Return [X, Y] of the center of cell containing provided text 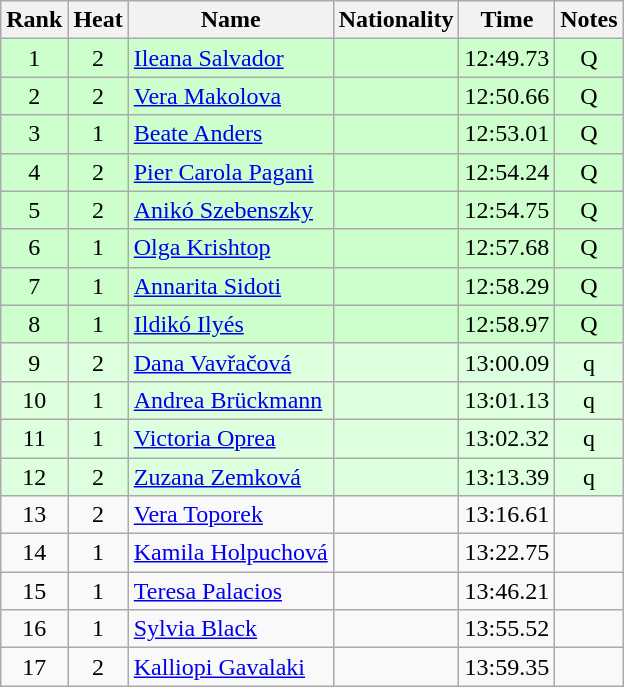
7 [34, 286]
13:13.39 [507, 477]
3 [34, 134]
13:22.75 [507, 553]
Teresa Palacios [230, 591]
12:54.75 [507, 210]
Time [507, 20]
12:58.29 [507, 286]
8 [34, 324]
Sylvia Black [230, 629]
Notes [589, 20]
Anikó Szebenszky [230, 210]
12:54.24 [507, 172]
12:58.97 [507, 324]
Ildikó Ilyés [230, 324]
9 [34, 362]
13:00.09 [507, 362]
Ileana Salvador [230, 58]
Dana Vavřačová [230, 362]
5 [34, 210]
13:02.32 [507, 438]
13:16.61 [507, 515]
Kalliopi Gavalaki [230, 667]
12:50.66 [507, 96]
Andrea Brückmann [230, 400]
17 [34, 667]
4 [34, 172]
13:59.35 [507, 667]
Nationality [396, 20]
13:55.52 [507, 629]
6 [34, 248]
Vera Toporek [230, 515]
Name [230, 20]
Zuzana Zemková [230, 477]
Vera Makolova [230, 96]
Heat [98, 20]
Rank [34, 20]
12:53.01 [507, 134]
11 [34, 438]
Kamila Holpuchová [230, 553]
16 [34, 629]
15 [34, 591]
Pier Carola Pagani [230, 172]
Olga Krishtop [230, 248]
13:46.21 [507, 591]
10 [34, 400]
12:49.73 [507, 58]
13:01.13 [507, 400]
14 [34, 553]
Victoria Oprea [230, 438]
12:57.68 [507, 248]
Annarita Sidoti [230, 286]
12 [34, 477]
Beate Anders [230, 134]
13 [34, 515]
